Extract the (X, Y) coordinate from the center of the cell holding the provided text.  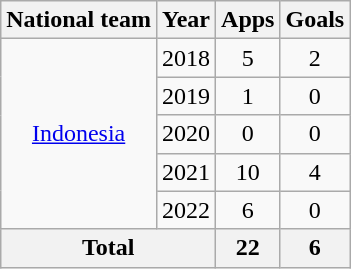
1 (248, 96)
2021 (186, 172)
Year (186, 20)
22 (248, 248)
5 (248, 58)
2020 (186, 134)
Goals (315, 20)
4 (315, 172)
2 (315, 58)
10 (248, 172)
Indonesia (79, 134)
Total (108, 248)
Apps (248, 20)
2022 (186, 210)
2018 (186, 58)
2019 (186, 96)
National team (79, 20)
